Output the (X, Y) coordinate of the center of the cell containing the given text.  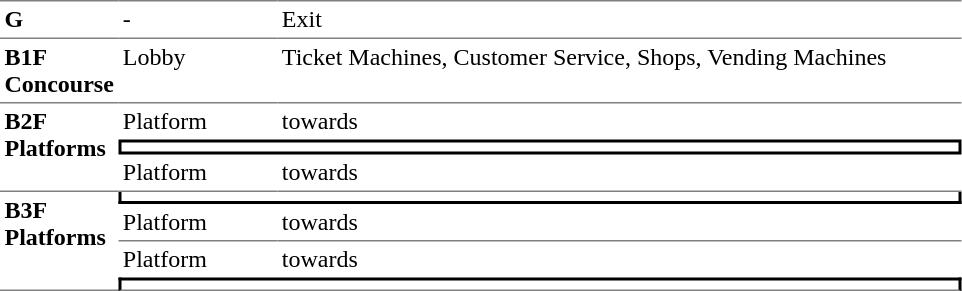
G (59, 19)
- (198, 19)
Lobby (198, 71)
B3F Platforms (59, 242)
Ticket Machines, Customer Service, Shops, Vending Machines (619, 71)
B2F Platforms (59, 148)
B1FConcourse (59, 71)
Exit (619, 19)
